Determine the [x, y] coordinate at the center of the cell enclosing the given text.  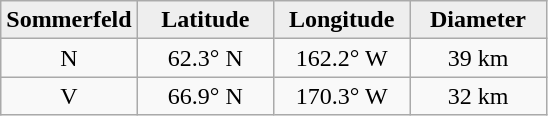
62.3° N [205, 58]
39 km [478, 58]
Diameter [478, 20]
Latitude [205, 20]
N [69, 58]
170.3° W [341, 96]
66.9° N [205, 96]
Sommerfeld [69, 20]
32 km [478, 96]
V [69, 96]
162.2° W [341, 58]
Longitude [341, 20]
